Pinpoint the cell where the given text exists, returning its [x, y] midpoint coordinate. 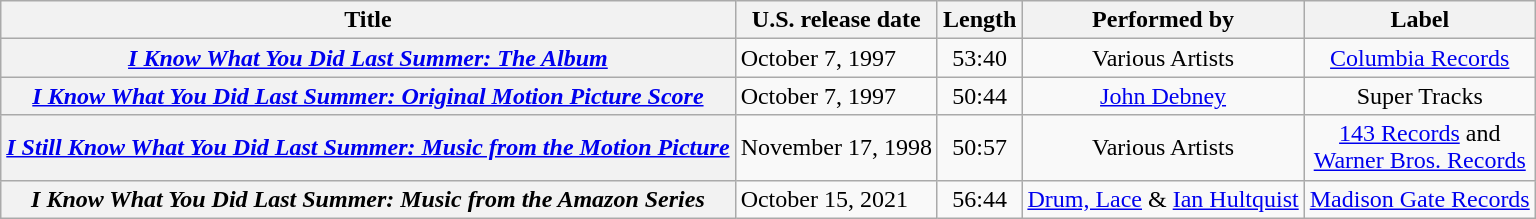
56:44 [979, 199]
I Know What You Did Last Summer: Music from the Amazon Series [368, 199]
Drum, Lace & Ian Hultquist [1163, 199]
U.S. release date [836, 20]
50:57 [979, 148]
Length [979, 20]
Columbia Records [1420, 58]
50:44 [979, 96]
Performed by [1163, 20]
November 17, 1998 [836, 148]
53:40 [979, 58]
October 15, 2021 [836, 199]
Madison Gate Records [1420, 199]
John Debney [1163, 96]
143 Records and Warner Bros. Records [1420, 148]
I Know What You Did Last Summer: The Album [368, 58]
Label [1420, 20]
Super Tracks [1420, 96]
I Know What You Did Last Summer: Original Motion Picture Score [368, 96]
I Still Know What You Did Last Summer: Music from the Motion Picture [368, 148]
Title [368, 20]
